Identify which cell holds the provided text, then report its (X, Y) central coordinate. 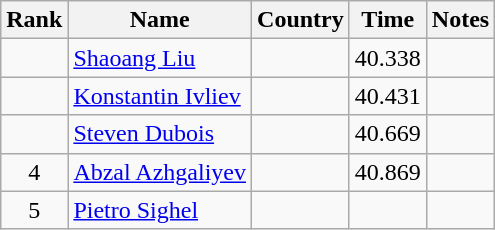
Name (160, 20)
Rank (34, 20)
Notes (460, 20)
5 (34, 210)
Pietro Sighel (160, 210)
Shaoang Liu (160, 58)
40.869 (388, 172)
40.669 (388, 134)
40.431 (388, 96)
40.338 (388, 58)
4 (34, 172)
Time (388, 20)
Steven Dubois (160, 134)
Abzal Azhgaliyev (160, 172)
Konstantin Ivliev (160, 96)
Country (301, 20)
